Scan for the cell matching the given text and deliver its [x, y] coordinate at center. 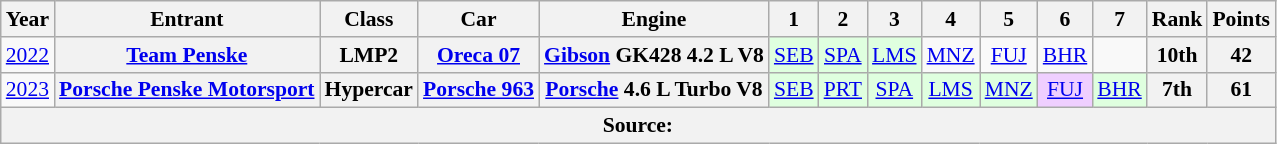
Hypercar [369, 90]
Points [1241, 19]
10th [1178, 55]
LMP2 [369, 55]
2023 [28, 90]
Year [28, 19]
Entrant [187, 19]
Team Penske [187, 55]
6 [1066, 19]
42 [1241, 55]
2022 [28, 55]
5 [1009, 19]
2 [843, 19]
61 [1241, 90]
7th [1178, 90]
3 [894, 19]
Class [369, 19]
PRT [843, 90]
1 [794, 19]
Porsche Penske Motorsport [187, 90]
Porsche 963 [478, 90]
Rank [1178, 19]
Engine [654, 19]
Car [478, 19]
Porsche 4.6 L Turbo V8 [654, 90]
Oreca 07 [478, 55]
7 [1120, 19]
4 [951, 19]
Gibson GK428 4.2 L V8 [654, 55]
Source: [638, 126]
